Locate the cell with the specified text and output its (X, Y) center coordinate. 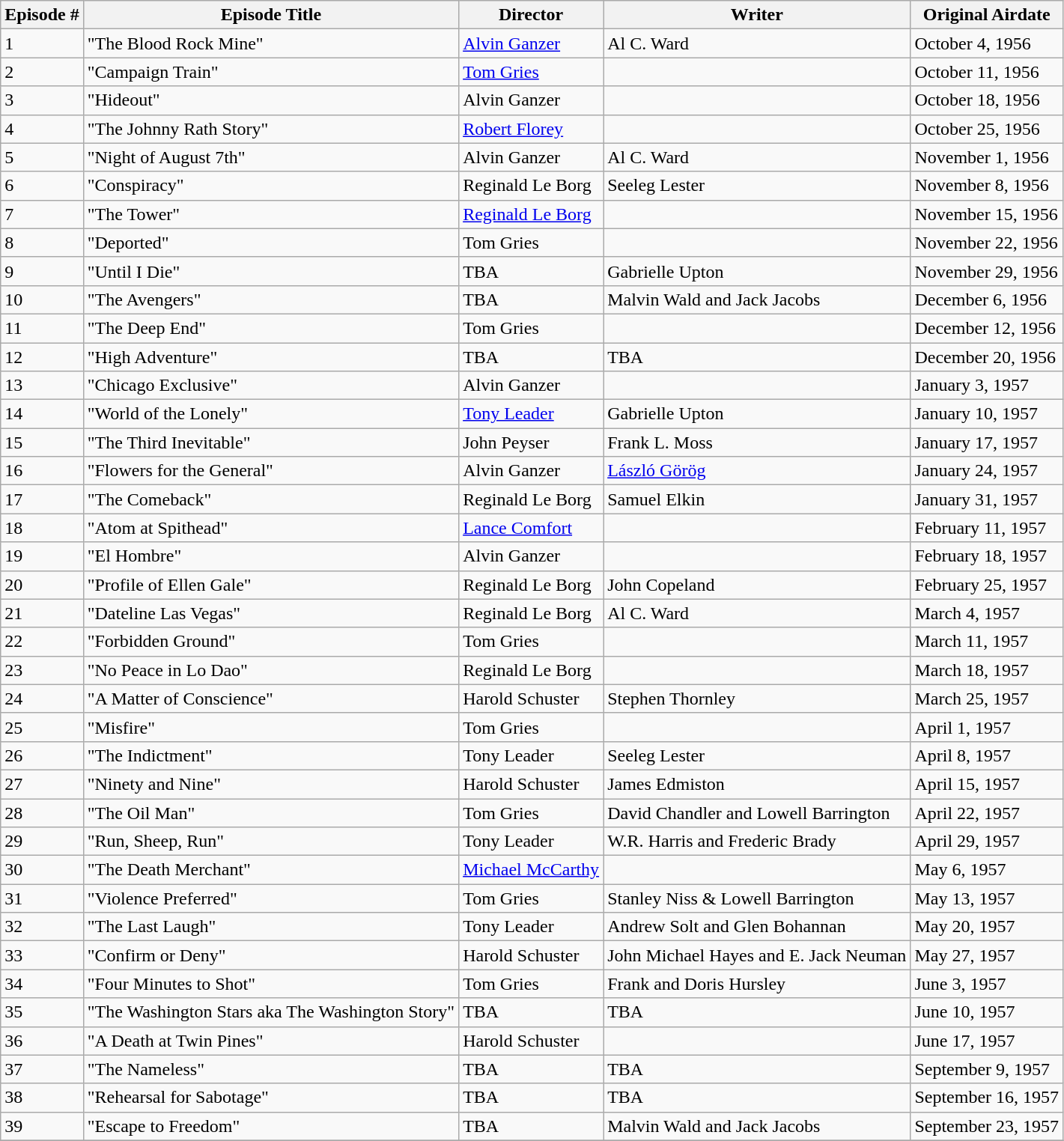
September 23, 1957 (987, 1126)
6 (42, 186)
35 (42, 1012)
36 (42, 1041)
December 12, 1956 (987, 328)
March 25, 1957 (987, 699)
Stephen Thornley (757, 699)
16 (42, 471)
1 (42, 43)
"Hideout" (271, 100)
November 15, 1956 (987, 214)
"The Washington Stars aka The Washington Story" (271, 1012)
33 (42, 955)
John Peyser (532, 442)
October 18, 1956 (987, 100)
October 25, 1956 (987, 129)
"The Death Merchant" (271, 870)
James Edmiston (757, 784)
January 10, 1957 (987, 414)
"The Comeback" (271, 499)
24 (42, 699)
8 (42, 243)
26 (42, 755)
June 17, 1957 (987, 1041)
Stanley Niss & Lowell Barrington (757, 898)
"High Adventure" (271, 357)
"The Indictment" (271, 755)
"Violence Preferred" (271, 898)
November 1, 1956 (987, 157)
"Chicago Exclusive" (271, 386)
32 (42, 927)
John Michael Hayes and E. Jack Neuman (757, 955)
"Four Minutes to Shot" (271, 984)
Robert Florey (532, 129)
"Misfire" (271, 727)
John Copeland (757, 585)
Director (532, 15)
March 4, 1957 (987, 613)
May 27, 1957 (987, 955)
"The Johnny Rath Story" (271, 129)
20 (42, 585)
March 18, 1957 (987, 670)
February 11, 1957 (987, 528)
38 (42, 1098)
Episode Title (271, 15)
"The Avengers" (271, 299)
18 (42, 528)
May 6, 1957 (987, 870)
7 (42, 214)
"Run, Sheep, Run" (271, 842)
Writer (757, 15)
"The Last Laugh" (271, 927)
19 (42, 556)
"No Peace in Lo Dao" (271, 670)
"The Third Inevitable" (271, 442)
April 8, 1957 (987, 755)
January 31, 1957 (987, 499)
November 8, 1956 (987, 186)
14 (42, 414)
"Ninety and Nine" (271, 784)
31 (42, 898)
December 6, 1956 (987, 299)
"Escape to Freedom" (271, 1126)
March 11, 1957 (987, 642)
"The Tower" (271, 214)
April 29, 1957 (987, 842)
10 (42, 299)
October 4, 1956 (987, 43)
13 (42, 386)
"Profile of Ellen Gale" (271, 585)
Episode # (42, 15)
Lance Comfort (532, 528)
October 11, 1956 (987, 72)
Andrew Solt and Glen Bohannan (757, 927)
21 (42, 613)
37 (42, 1069)
"El Hombre" (271, 556)
September 16, 1957 (987, 1098)
"Rehearsal for Sabotage" (271, 1098)
2 (42, 72)
39 (42, 1126)
"Night of August 7th" (271, 157)
January 24, 1957 (987, 471)
David Chandler and Lowell Barrington (757, 812)
"A Death at Twin Pines" (271, 1041)
June 3, 1957 (987, 984)
November 29, 1956 (987, 271)
December 20, 1956 (987, 357)
22 (42, 642)
January 17, 1957 (987, 442)
3 (42, 100)
30 (42, 870)
"Conspiracy" (271, 186)
"Until I Die" (271, 271)
Frank L. Moss (757, 442)
27 (42, 784)
11 (42, 328)
17 (42, 499)
15 (42, 442)
"The Deep End" (271, 328)
November 22, 1956 (987, 243)
5 (42, 157)
February 25, 1957 (987, 585)
"The Oil Man" (271, 812)
Michael McCarthy (532, 870)
28 (42, 812)
"The Blood Rock Mine" (271, 43)
"Flowers for the General" (271, 471)
"Forbidden Ground" (271, 642)
Frank and Doris Hursley (757, 984)
June 10, 1957 (987, 1012)
Samuel Elkin (757, 499)
February 18, 1957 (987, 556)
May 13, 1957 (987, 898)
9 (42, 271)
"Deported" (271, 243)
April 1, 1957 (987, 727)
"A Matter of Conscience" (271, 699)
September 9, 1957 (987, 1069)
April 22, 1957 (987, 812)
34 (42, 984)
Original Airdate (987, 15)
May 20, 1957 (987, 927)
"World of the Lonely" (271, 414)
"Campaign Train" (271, 72)
4 (42, 129)
W.R. Harris and Frederic Brady (757, 842)
January 3, 1957 (987, 386)
László Görög (757, 471)
"Confirm or Deny" (271, 955)
12 (42, 357)
"Atom at Spithead" (271, 528)
"The Nameless" (271, 1069)
25 (42, 727)
"Dateline Las Vegas" (271, 613)
23 (42, 670)
April 15, 1957 (987, 784)
29 (42, 842)
